Return (x, y) of the center of cell containing provided text 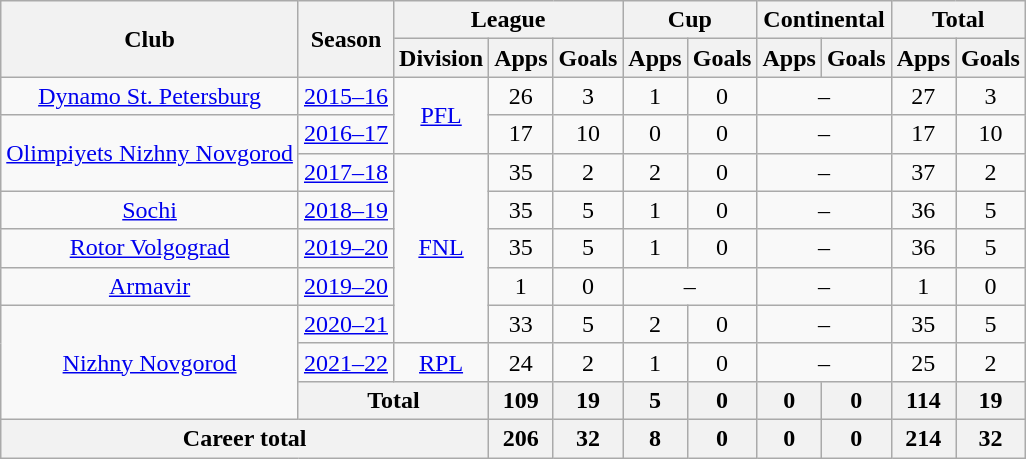
Olimpiyets Nizhny Novgorod (150, 153)
RPL (442, 362)
214 (923, 438)
Club (150, 39)
Armavir (150, 286)
2017–18 (346, 172)
Cup (690, 20)
League (508, 20)
37 (923, 172)
PFL (442, 115)
26 (521, 96)
27 (923, 96)
Season (346, 39)
2020–21 (346, 324)
2015–16 (346, 96)
Dynamo St. Petersburg (150, 96)
Career total (245, 438)
109 (521, 400)
114 (923, 400)
24 (521, 362)
33 (521, 324)
8 (655, 438)
Rotor Volgograd (150, 248)
2018–19 (346, 210)
206 (521, 438)
FNL (442, 248)
Division (442, 58)
Sochi (150, 210)
25 (923, 362)
2021–22 (346, 362)
2016–17 (346, 134)
Continental (824, 20)
Nizhny Novgorod (150, 362)
